Find where the given text appears and provide that cell's center as [X, Y] coordinate. 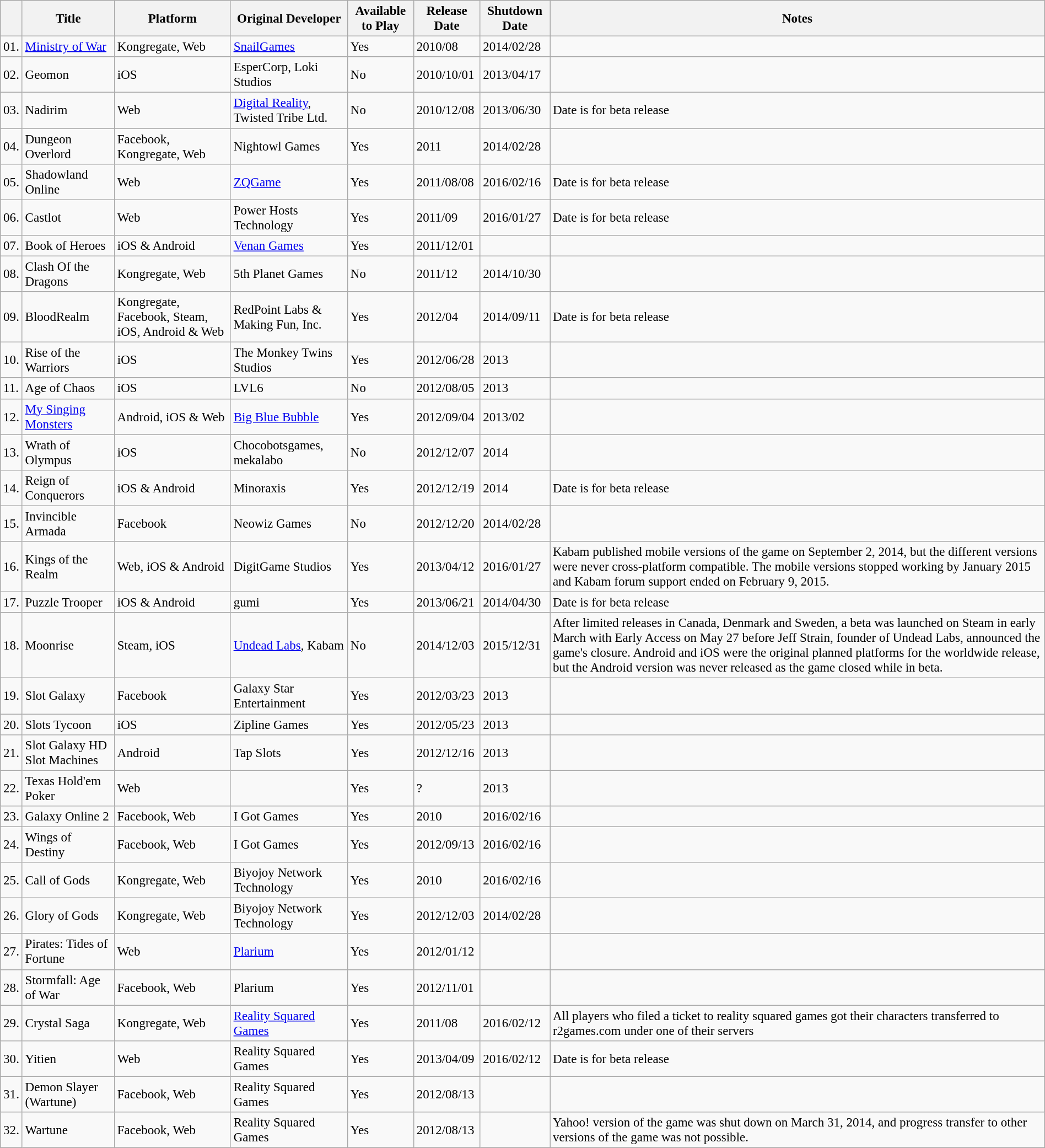
32. [11, 1130]
24. [11, 845]
2013/04/17 [515, 75]
2012/12/07 [446, 452]
Minoraxis [289, 489]
12. [11, 417]
09. [11, 317]
2012/11/01 [446, 987]
Android [172, 753]
Ministry of War [68, 47]
Power Hosts Technology [289, 217]
Glory of Gods [68, 916]
gumi [289, 603]
Kings of the Realm [68, 567]
2013/04/09 [446, 1059]
2012/04 [446, 317]
07. [11, 246]
19. [11, 696]
05. [11, 182]
Yitien [68, 1059]
DigitGame Studios [289, 567]
18. [11, 645]
Wings of Destiny [68, 845]
21. [11, 753]
2012/12/19 [446, 489]
04. [11, 147]
RedPoint Labs & Making Fun, Inc. [289, 317]
2011/09 [446, 217]
2012/09/13 [446, 845]
15. [11, 524]
Facebook, Kongregate, Web [172, 147]
Original Developer [289, 19]
30. [11, 1059]
2012/06/28 [446, 361]
Puzzle Trooper [68, 603]
LVL6 [289, 389]
16. [11, 567]
Castlot [68, 217]
Notes [798, 19]
Slot Galaxy [68, 696]
Android, iOS & Web [172, 417]
My Singing Monsters [68, 417]
2012/05/23 [446, 725]
Release Date [446, 19]
Wrath of Olympus [68, 452]
Big Blue Bubble [289, 417]
2015/12/31 [515, 645]
Nightowl Games [289, 147]
Dungeon Overlord [68, 147]
2010/10/01 [446, 75]
2010/12/08 [446, 110]
Age of Chaos [68, 389]
2012/09/04 [446, 417]
27. [11, 952]
BloodRealm [68, 317]
The Monkey Twins Studios [289, 361]
06. [11, 217]
Yahoo! version of the game was shut down on March 31, 2014, and progress transfer to other versions of the game was not possible. [798, 1130]
Chocobotsgames, mekalabo [289, 452]
Nadirim [68, 110]
Shutdown Date [515, 19]
Shadowland Online [68, 182]
All players who filed a ticket to reality squared games got their characters transferred to r2games.com under one of their servers [798, 1023]
Venan Games [289, 246]
2014/09/11 [515, 317]
Slots Tycoon [68, 725]
Clash Of the Dragons [68, 275]
2013/06/30 [515, 110]
5th Planet Games [289, 275]
Book of Heroes [68, 246]
ZQGame [289, 182]
Available to Play [380, 19]
2011/12 [446, 275]
2012/01/12 [446, 952]
10. [11, 361]
Steam, iOS [172, 645]
Slot Galaxy HD Slot Machines [68, 753]
Crystal Saga [68, 1023]
01. [11, 47]
Digital Reality, Twisted Tribe Ltd. [289, 110]
Demon Slayer (Wartune) [68, 1094]
2013/06/21 [446, 603]
2012/12/20 [446, 524]
17. [11, 603]
2011/08/08 [446, 182]
EsperCorp, Loki Studios [289, 75]
Galaxy Star Entertainment [289, 696]
2013/02 [515, 417]
Neowiz Games [289, 524]
Galaxy Online 2 [68, 817]
Reign of Conquerors [68, 489]
Texas Hold'em Poker [68, 788]
Platform [172, 19]
Stormfall: Age of War [68, 987]
11. [11, 389]
13. [11, 452]
2013/04/12 [446, 567]
Invincible Armada [68, 524]
28. [11, 987]
31. [11, 1094]
Zipline Games [289, 725]
? [446, 788]
Pirates: Tides of Fortune [68, 952]
03. [11, 110]
Kongregate, Facebook, Steam, iOS, Android & Web [172, 317]
20. [11, 725]
Call of Gods [68, 880]
23. [11, 817]
Web, iOS & Android [172, 567]
2011/08 [446, 1023]
Wartune [68, 1130]
14. [11, 489]
2012/12/16 [446, 753]
25. [11, 880]
2010/08 [446, 47]
02. [11, 75]
2014/12/03 [446, 645]
29. [11, 1023]
Moonrise [68, 645]
Undead Labs, Kabam [289, 645]
2014/10/30 [515, 275]
2012/12/03 [446, 916]
08. [11, 275]
2014/04/30 [515, 603]
2012/08/05 [446, 389]
SnailGames [289, 47]
26. [11, 916]
Geomon [68, 75]
Rise of the Warriors [68, 361]
Title [68, 19]
Tap Slots [289, 753]
2012/03/23 [446, 696]
2011 [446, 147]
22. [11, 788]
2011/12/01 [446, 246]
